From the cell containing the given text, extract its center point as [x, y] coordinate. 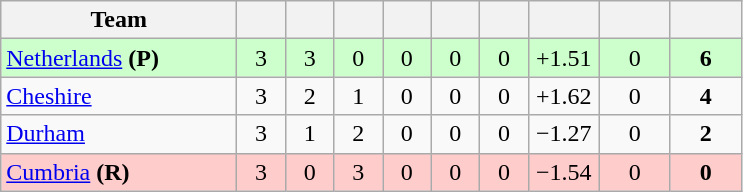
+1.62 [564, 96]
6 [706, 58]
Durham [119, 134]
Cumbria (R) [119, 172]
+1.51 [564, 58]
Cheshire [119, 96]
−1.54 [564, 172]
−1.27 [564, 134]
Team [119, 20]
Netherlands (P) [119, 58]
4 [706, 96]
